Determine the (x, y) coordinate at the center of the cell enclosing the given text.  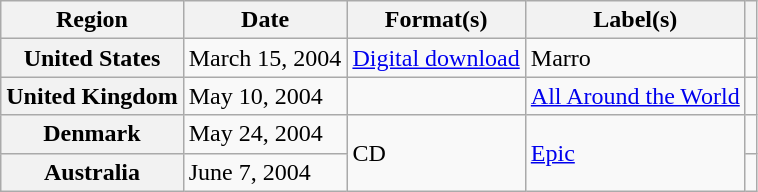
June 7, 2004 (265, 172)
Denmark (92, 134)
March 15, 2004 (265, 58)
Epic (635, 153)
United States (92, 58)
May 24, 2004 (265, 134)
United Kingdom (92, 96)
Date (265, 20)
CD (436, 153)
Digital download (436, 58)
All Around the World (635, 96)
Region (92, 20)
Label(s) (635, 20)
Australia (92, 172)
May 10, 2004 (265, 96)
Format(s) (436, 20)
Marro (635, 58)
